From the cell containing the given text, extract its center point as (x, y) coordinate. 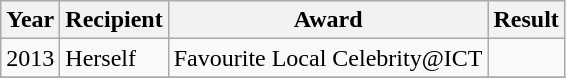
Herself (114, 58)
2013 (30, 58)
Favourite Local Celebrity@ICT (328, 58)
Award (328, 20)
Year (30, 20)
Result (526, 20)
Recipient (114, 20)
